Find where the given text appears and provide that cell's center as [X, Y] coordinate. 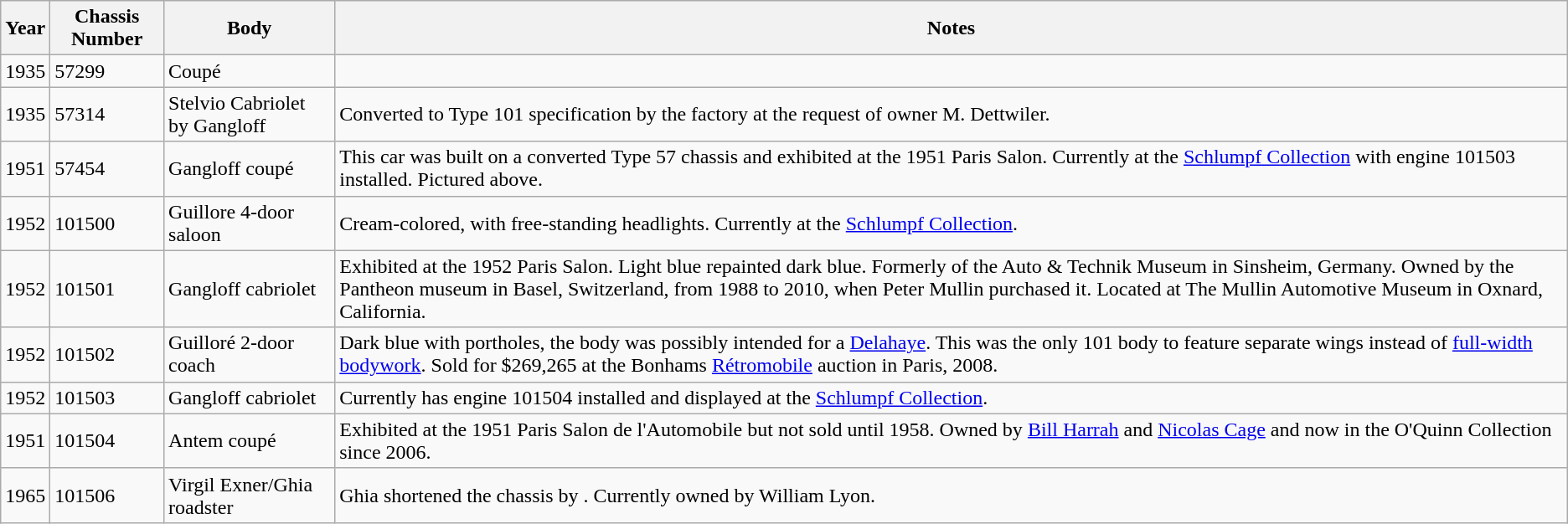
Guillore 4-door saloon [250, 223]
57454 [107, 169]
Body [250, 28]
57314 [107, 114]
Year [25, 28]
101500 [107, 223]
Ghia shortened the chassis by . Currently owned by William Lyon. [952, 496]
101504 [107, 440]
Cream-colored, with free-standing headlights. Currently at the Schlumpf Collection. [952, 223]
Chassis Number [107, 28]
101503 [107, 398]
Guilloré 2-door coach [250, 355]
Stelvio Cabriolet by Gangloff [250, 114]
Currently has engine 101504 installed and displayed at the Schlumpf Collection. [952, 398]
101506 [107, 496]
Antem coupé [250, 440]
Gangloff coupé [250, 169]
Converted to Type 101 specification by the factory at the request of owner M. Dettwiler. [952, 114]
101501 [107, 289]
Virgil Exner/Ghia roadster [250, 496]
Coupé [250, 71]
57299 [107, 71]
1965 [25, 496]
101502 [107, 355]
Notes [952, 28]
